Locate the cell with the specified text and output its [X, Y] center coordinate. 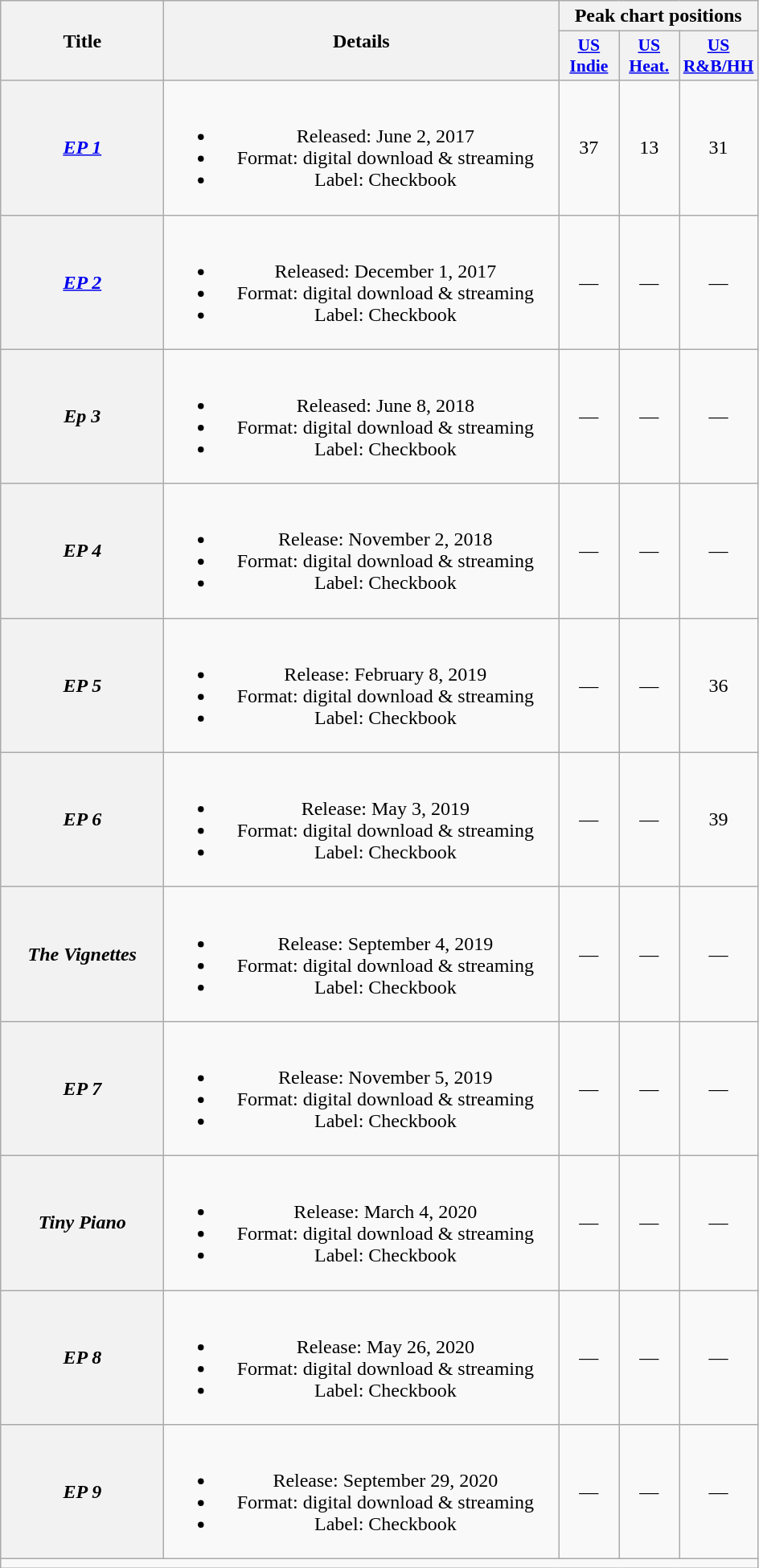
Released: December 1, 2017Format: digital download & streamingLabel: Checkbook [362, 282]
13 [650, 148]
USR&B/HH [719, 56]
EP 5 [82, 685]
EP 2 [82, 282]
Title [82, 40]
USHeat. [650, 56]
Released: June 2, 2017Format: digital download & streamingLabel: Checkbook [362, 148]
USIndie [589, 56]
EP 9 [82, 1492]
EP 7 [82, 1088]
Release: November 5, 2019Format: digital download & streamingLabel: Checkbook [362, 1088]
31 [719, 148]
Released: June 8, 2018Format: digital download & streamingLabel: Checkbook [362, 417]
Release: May 3, 2019Format: digital download & streamingLabel: Checkbook [362, 819]
EP 6 [82, 819]
39 [719, 819]
Release: September 4, 2019Format: digital download & streamingLabel: Checkbook [362, 954]
Peak chart positions [658, 16]
EP 4 [82, 550]
Release: March 4, 2020Format: digital download & streamingLabel: Checkbook [362, 1223]
EP 1 [82, 148]
EP 8 [82, 1358]
36 [719, 685]
Release: November 2, 2018Format: digital download & streamingLabel: Checkbook [362, 550]
Details [362, 40]
Ep 3 [82, 417]
Release: May 26, 2020Format: digital download & streamingLabel: Checkbook [362, 1358]
The Vignettes [82, 954]
Release: September 29, 2020Format: digital download & streamingLabel: Checkbook [362, 1492]
Tiny Piano [82, 1223]
Release: February 8, 2019Format: digital download & streamingLabel: Checkbook [362, 685]
37 [589, 148]
